Search for the cell housing the specified text and yield its [X, Y] center coordinate. 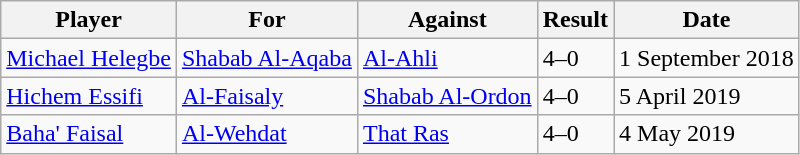
For [266, 20]
1 September 2018 [707, 58]
Michael Helegbe [89, 58]
Against [447, 20]
Date [707, 20]
4 May 2019 [707, 134]
Player [89, 20]
That Ras [447, 134]
Shabab Al-Ordon [447, 96]
Hichem Essifi [89, 96]
5 April 2019 [707, 96]
Al-Faisaly [266, 96]
Baha' Faisal [89, 134]
Al-Wehdat [266, 134]
Shabab Al-Aqaba [266, 58]
Result [575, 20]
Al-Ahli [447, 58]
